Identify which cell holds the provided text, then report its [X, Y] central coordinate. 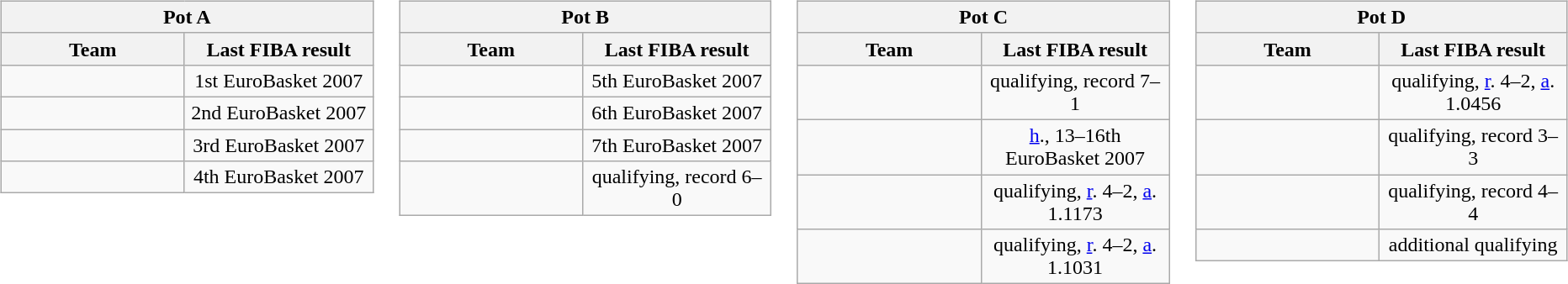
qualifying, record 6–0 [677, 188]
Pot C [983, 17]
h., 13–16th EuroBasket 2007 [1075, 146]
qualifying, record 4–4 [1474, 202]
qualifying, r. 4–2, a. 1.0456 [1474, 92]
qualifying, record 7–1 [1075, 92]
Pot B [585, 17]
additional qualifying [1474, 245]
qualifying, r. 4–2, a. 1.1173 [1075, 202]
qualifying, r. 4–2, a. 1.1031 [1075, 257]
qualifying, record 3–3 [1474, 146]
5th EuroBasket 2007 [677, 81]
3rd EuroBasket 2007 [278, 145]
7th EuroBasket 2007 [677, 145]
1st EuroBasket 2007 [278, 81]
6th EuroBasket 2007 [677, 113]
Pot A [187, 17]
2nd EuroBasket 2007 [278, 113]
4th EuroBasket 2007 [278, 177]
Pot D [1381, 17]
